Detect which cell encompasses the target text, then output its [x, y] center coordinate. 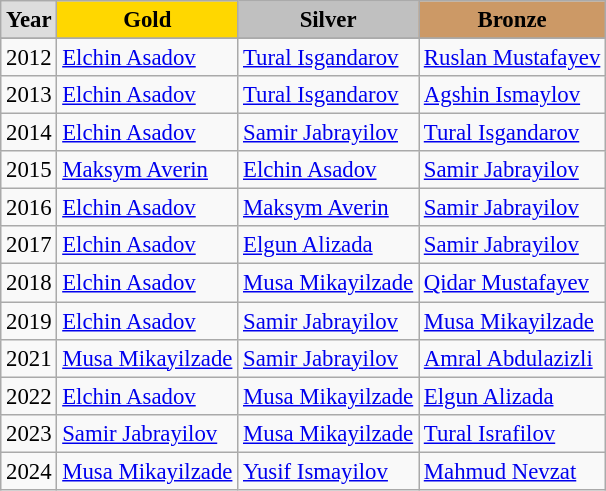
2021 [29, 358]
Year [29, 20]
Bronze [512, 20]
Tural Israfilov [512, 433]
2015 [29, 170]
2013 [29, 95]
Agshin Ismaylov [512, 95]
2019 [29, 321]
2024 [29, 471]
Qidar Mustafayev [512, 283]
2023 [29, 433]
Ruslan Mustafayev [512, 58]
Yusif Ismayilov [328, 471]
2022 [29, 396]
2016 [29, 208]
Silver [328, 20]
2012 [29, 58]
2018 [29, 283]
Gold [148, 20]
Amral Abdulazizli [512, 358]
2017 [29, 245]
2014 [29, 133]
Mahmud Nevzat [512, 471]
